Determine the [x, y] coordinate at the center of the cell enclosing the given text.  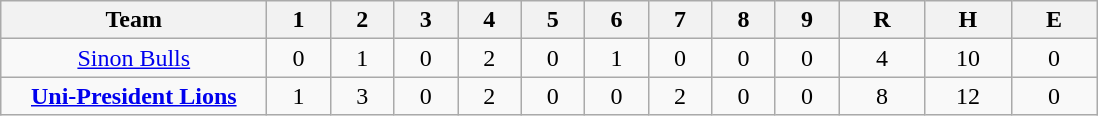
H [968, 20]
Uni-President Lions [134, 96]
5 [553, 20]
9 [807, 20]
7 [680, 20]
6 [617, 20]
10 [968, 58]
R [882, 20]
12 [968, 96]
Team [134, 20]
E [1054, 20]
Sinon Bulls [134, 58]
